Provide the [x, y] coordinate of the cell's center where the given text is located.  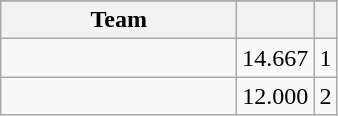
2 [326, 96]
14.667 [276, 58]
Team [119, 20]
1 [326, 58]
12.000 [276, 96]
